Identify which cell holds the provided text, then report its (X, Y) central coordinate. 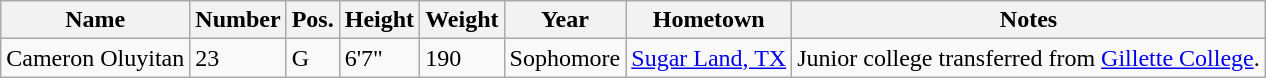
6'7" (379, 58)
Name (96, 20)
Junior college transferred from Gillette College. (1029, 58)
G (312, 58)
Sophomore (565, 58)
Cameron Oluyitan (96, 58)
23 (238, 58)
190 (462, 58)
Sugar Land, TX (709, 58)
Pos. (312, 20)
Notes (1029, 20)
Year (565, 20)
Weight (462, 20)
Number (238, 20)
Height (379, 20)
Hometown (709, 20)
